Search for the cell housing the specified text and yield its [x, y] center coordinate. 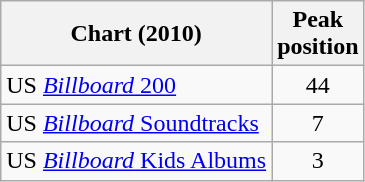
7 [318, 123]
Peakposition [318, 34]
3 [318, 161]
US Billboard Soundtracks [136, 123]
US Billboard Kids Albums [136, 161]
44 [318, 85]
US Billboard 200 [136, 85]
Chart (2010) [136, 34]
